Return (x, y) of the center of cell containing provided text 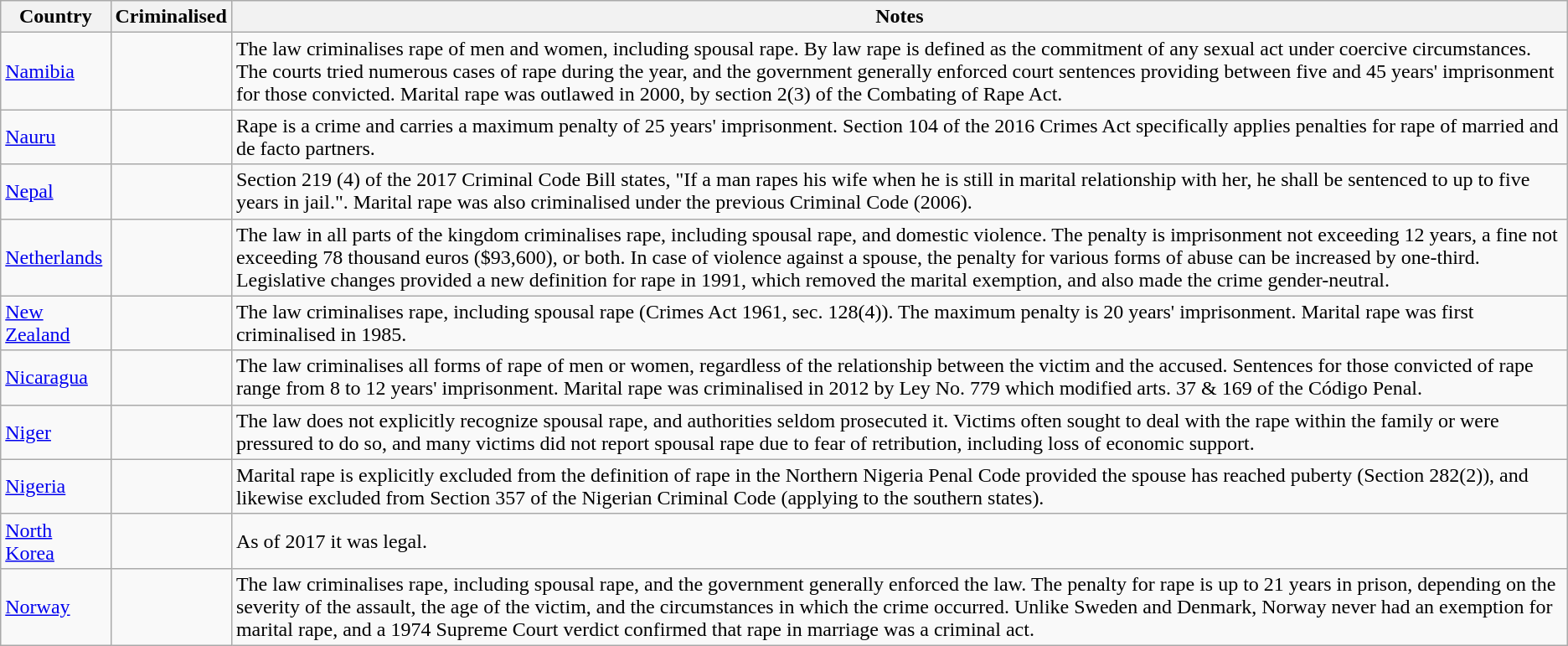
New Zealand (55, 323)
Criminalised (171, 17)
Netherlands (55, 257)
Nauru (55, 137)
North Korea (55, 541)
Nepal (55, 191)
Namibia (55, 71)
Norway (55, 607)
Nigeria (55, 486)
Country (55, 17)
Notes (900, 17)
Niger (55, 432)
Nicaragua (55, 377)
As of 2017 it was legal. (900, 541)
